Determine the [x, y] coordinate at the center of the cell enclosing the given text.  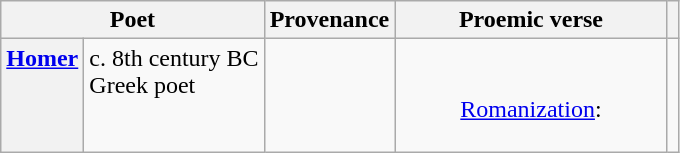
Romanization: [531, 96]
Homer [42, 96]
Poet [132, 20]
Provenance [330, 20]
c. 8th century BCGreek poet [174, 96]
Proemic verse [531, 20]
